Locate the cell with the specified text and output its [X, Y] center coordinate. 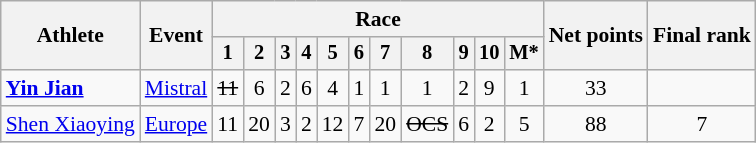
Athlete [70, 36]
Mistral [176, 88]
Net points [596, 36]
12 [333, 124]
Final rank [702, 36]
8 [427, 54]
M* [524, 54]
Yin Jian [70, 88]
Europe [176, 124]
88 [596, 124]
10 [489, 54]
Race [378, 19]
OCS [427, 124]
33 [596, 88]
Event [176, 36]
Shen Xiaoying [70, 124]
